Detect which cell encompasses the target text, then output its (x, y) center coordinate. 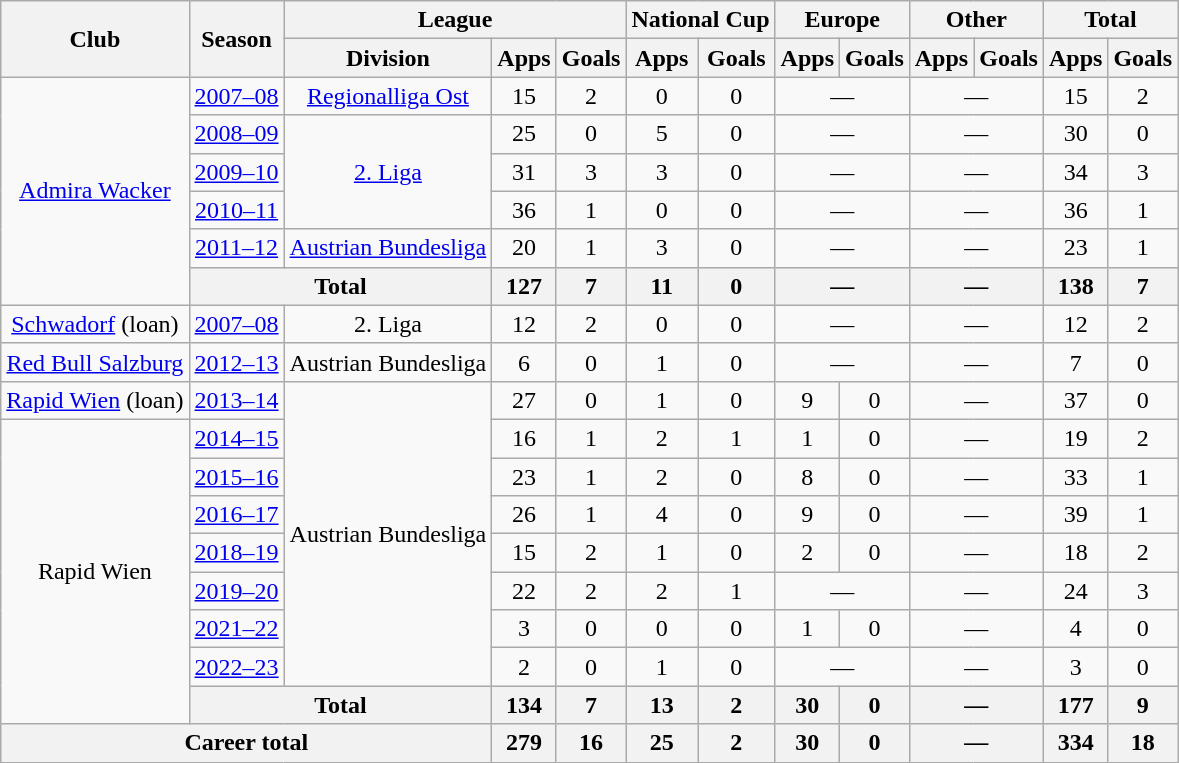
24 (1075, 591)
138 (1075, 286)
Rapid Wien (loan) (95, 400)
177 (1075, 705)
134 (524, 705)
Other (976, 20)
19 (1075, 438)
8 (807, 477)
Admira Wacker (95, 191)
2011–12 (236, 248)
20 (524, 248)
2021–22 (236, 629)
National Cup (700, 20)
127 (524, 286)
2014–15 (236, 438)
6 (524, 362)
2018–19 (236, 553)
League (455, 20)
Season (236, 39)
11 (662, 286)
2015–16 (236, 477)
2010–11 (236, 210)
Division (388, 58)
Career total (246, 743)
Schwadorf (loan) (95, 324)
34 (1075, 172)
26 (524, 515)
2012–13 (236, 362)
Red Bull Salzburg (95, 362)
33 (1075, 477)
2013–14 (236, 400)
27 (524, 400)
Club (95, 39)
Europe (842, 20)
31 (524, 172)
13 (662, 705)
22 (524, 591)
279 (524, 743)
5 (662, 134)
2016–17 (236, 515)
2009–10 (236, 172)
37 (1075, 400)
Regionalliga Ost (388, 96)
2019–20 (236, 591)
Rapid Wien (95, 571)
334 (1075, 743)
2022–23 (236, 667)
2008–09 (236, 134)
39 (1075, 515)
